From the cell containing the given text, extract its center point as [x, y] coordinate. 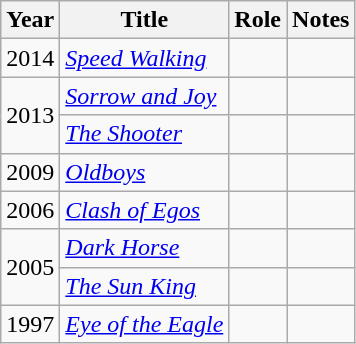
Speed Walking [144, 58]
Clash of Egos [144, 210]
Sorrow and Joy [144, 96]
1997 [30, 324]
2005 [30, 267]
2014 [30, 58]
Role [258, 20]
2006 [30, 210]
The Sun King [144, 286]
The Shooter [144, 134]
2009 [30, 172]
Title [144, 20]
Oldboys [144, 172]
Eye of the Eagle [144, 324]
2013 [30, 115]
Dark Horse [144, 248]
Year [30, 20]
Notes [321, 20]
